Determine the (x, y) coordinate at the center of the cell enclosing the given text.  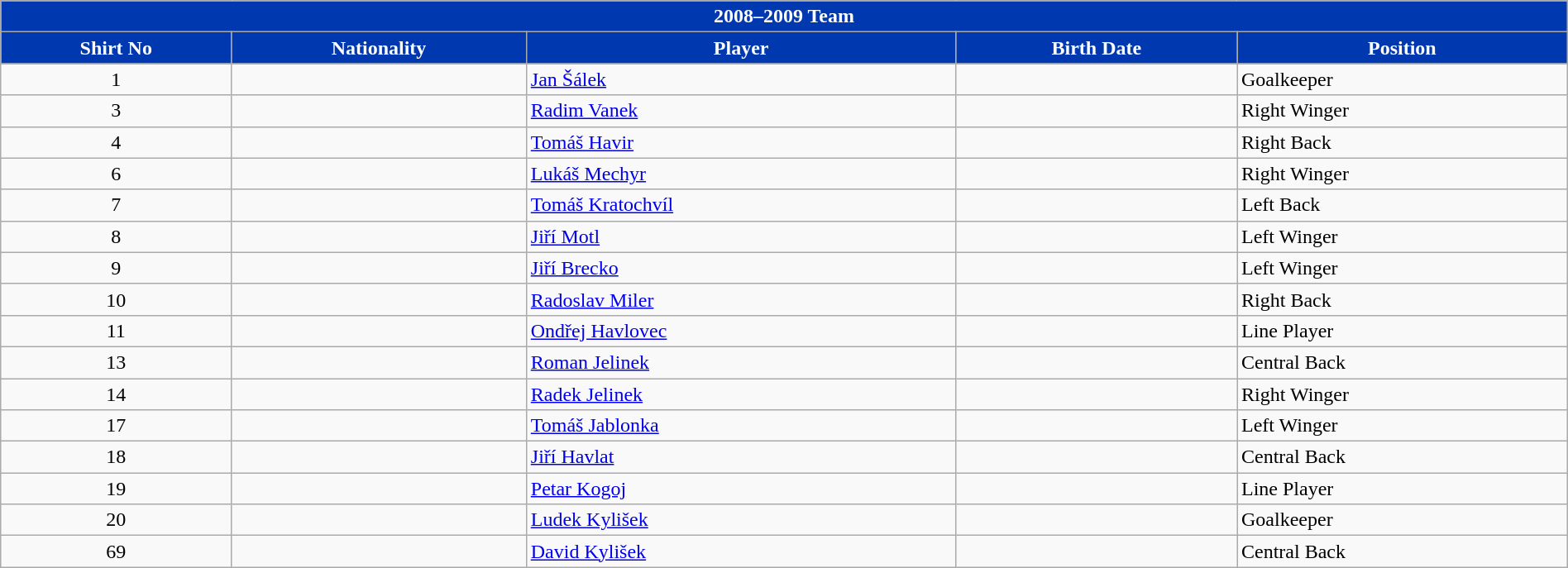
Ondřej Havlovec (741, 331)
17 (116, 426)
8 (116, 236)
Tomáš Kratochvíl (741, 205)
Radek Jelinek (741, 394)
2008–2009 Team (784, 17)
69 (116, 551)
20 (116, 520)
Jiří Brecko (741, 268)
6 (116, 174)
Jiří Havlat (741, 457)
Shirt No (116, 48)
David Kylišek (741, 551)
Player (741, 48)
Ludek Kylišek (741, 520)
14 (116, 394)
10 (116, 299)
9 (116, 268)
1 (116, 79)
Radoslav Miler (741, 299)
Roman Jelinek (741, 362)
Radim Vanek (741, 111)
Jiří Motl (741, 236)
Lukáš Mechyr (741, 174)
Left Back (1403, 205)
18 (116, 457)
Petar Kogoj (741, 489)
Tomáš Jablonka (741, 426)
11 (116, 331)
Tomáš Havir (741, 142)
3 (116, 111)
Jan Šálek (741, 79)
13 (116, 362)
7 (116, 205)
4 (116, 142)
19 (116, 489)
Birth Date (1097, 48)
Nationality (379, 48)
Position (1403, 48)
